Capture the cell that displays the provided text and extract its (X, Y) central coordinate. 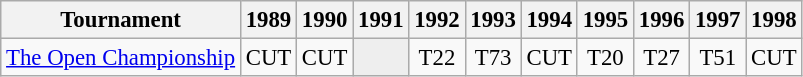
The Open Championship (121, 58)
T73 (493, 58)
T51 (718, 58)
1995 (605, 20)
1996 (661, 20)
Tournament (121, 20)
1990 (325, 20)
T22 (437, 58)
T27 (661, 58)
1992 (437, 20)
1993 (493, 20)
1998 (774, 20)
1997 (718, 20)
1994 (549, 20)
1991 (381, 20)
1989 (268, 20)
T20 (605, 58)
